Search for the cell housing the specified text and yield its [X, Y] center coordinate. 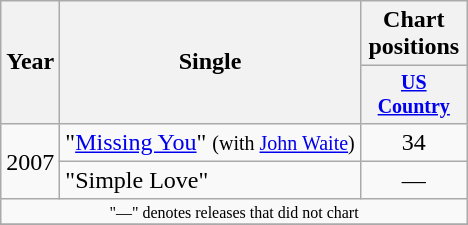
Year [30, 62]
"—" denotes releases that did not chart [234, 211]
— [414, 180]
"Simple Love" [210, 180]
"Missing You" (with John Waite) [210, 142]
Chart positions [414, 34]
2007 [30, 161]
Single [210, 62]
34 [414, 142]
US Country [414, 94]
